Pinpoint the cell where the given text exists, returning its (x, y) midpoint coordinate. 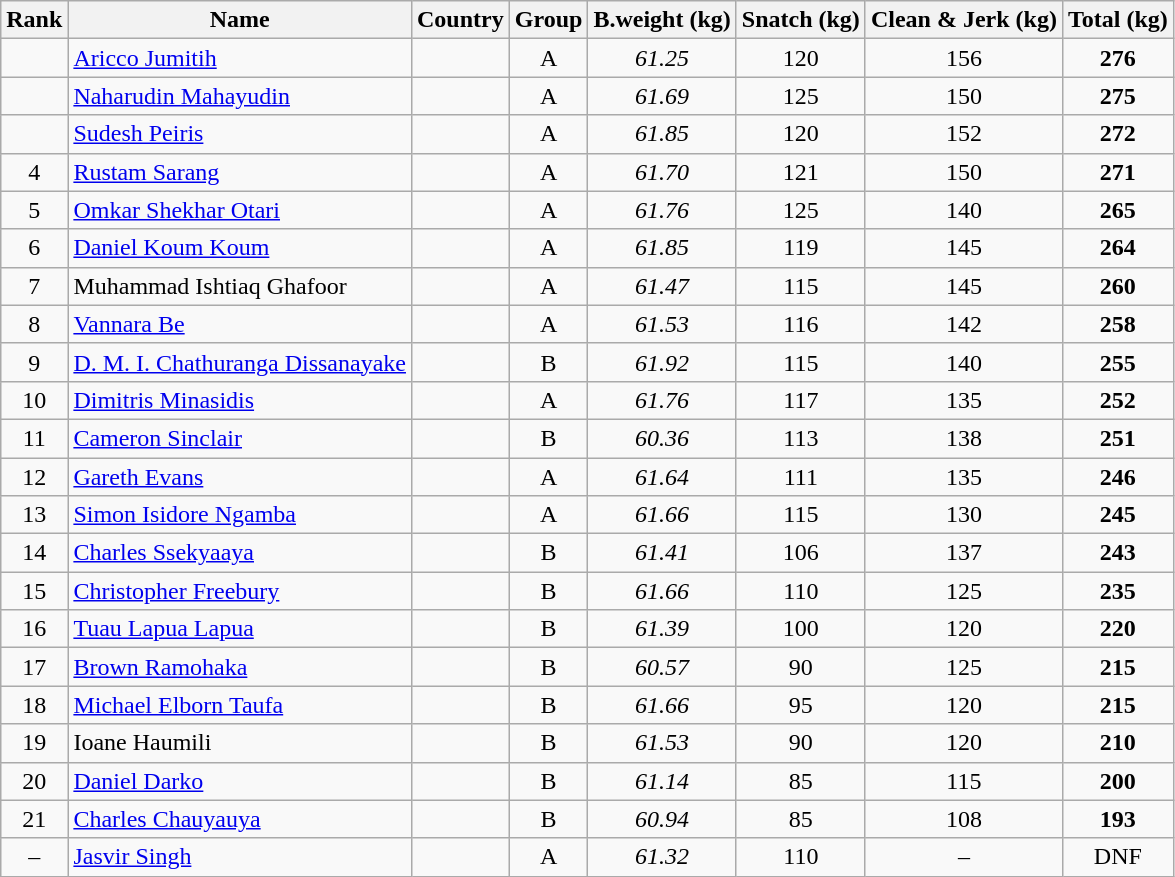
Christopher Freebury (240, 591)
61.32 (662, 857)
9 (34, 362)
Jasvir Singh (240, 857)
119 (800, 248)
265 (1118, 210)
Ioane Haumili (240, 743)
61.70 (662, 172)
271 (1118, 172)
11 (34, 438)
60.94 (662, 819)
258 (1118, 324)
Simon Isidore Ngamba (240, 515)
210 (1118, 743)
Cameron Sinclair (240, 438)
275 (1118, 96)
Daniel Koum Koum (240, 248)
14 (34, 553)
10 (34, 400)
130 (964, 515)
235 (1118, 591)
61.47 (662, 286)
16 (34, 629)
Gareth Evans (240, 477)
4 (34, 172)
61.92 (662, 362)
260 (1118, 286)
255 (1118, 362)
138 (964, 438)
Rustam Sarang (240, 172)
17 (34, 667)
13 (34, 515)
Name (240, 20)
246 (1118, 477)
Sudesh Peiris (240, 134)
245 (1118, 515)
252 (1118, 400)
142 (964, 324)
8 (34, 324)
Dimitris Minasidis (240, 400)
Country (460, 20)
156 (964, 58)
61.25 (662, 58)
60.57 (662, 667)
137 (964, 553)
121 (800, 172)
Tuau Lapua Lapua (240, 629)
61.41 (662, 553)
Naharudin Mahayudin (240, 96)
193 (1118, 819)
Daniel Darko (240, 781)
Clean & Jerk (kg) (964, 20)
100 (800, 629)
Group (548, 20)
Michael Elborn Taufa (240, 705)
61.64 (662, 477)
15 (34, 591)
113 (800, 438)
21 (34, 819)
276 (1118, 58)
B.weight (kg) (662, 20)
Total (kg) (1118, 20)
Muhammad Ishtiaq Ghafoor (240, 286)
18 (34, 705)
6 (34, 248)
20 (34, 781)
7 (34, 286)
Snatch (kg) (800, 20)
D. M. I. Chathuranga Dissanayake (240, 362)
106 (800, 553)
116 (800, 324)
117 (800, 400)
108 (964, 819)
Rank (34, 20)
12 (34, 477)
272 (1118, 134)
251 (1118, 438)
Charles Chauyauya (240, 819)
61.69 (662, 96)
220 (1118, 629)
264 (1118, 248)
Brown Ramohaka (240, 667)
Vannara Be (240, 324)
152 (964, 134)
Omkar Shekhar Otari (240, 210)
Charles Ssekyaaya (240, 553)
200 (1118, 781)
5 (34, 210)
61.14 (662, 781)
243 (1118, 553)
19 (34, 743)
Aricco Jumitih (240, 58)
95 (800, 705)
61.39 (662, 629)
111 (800, 477)
DNF (1118, 857)
60.36 (662, 438)
